Capture the cell that displays the provided text and extract its [x, y] central coordinate. 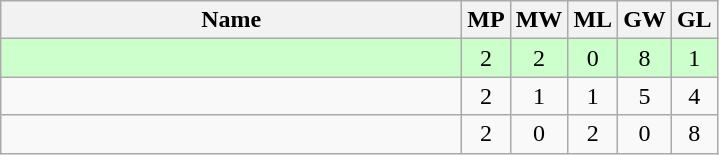
GW [645, 20]
GL [694, 20]
MP [486, 20]
MW [539, 20]
4 [694, 96]
ML [593, 20]
Name [232, 20]
5 [645, 96]
